Provide the (x, y) coordinate of the cell's center where the given text is located.  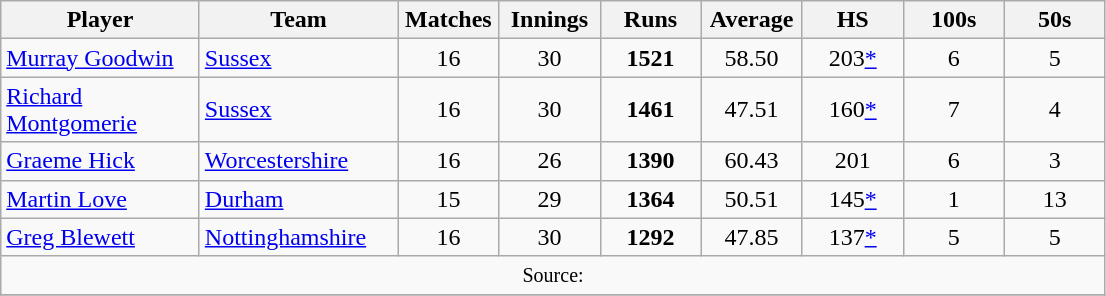
Graeme Hick (100, 161)
HS (852, 20)
1461 (650, 110)
26 (550, 161)
145* (852, 199)
58.50 (752, 58)
13 (1054, 199)
160* (852, 110)
Durham (298, 199)
Greg Blewett (100, 237)
47.51 (752, 110)
Player (100, 20)
Runs (650, 20)
Richard Montgomerie (100, 110)
201 (852, 161)
100s (954, 20)
Matches (448, 20)
Nottinghamshire (298, 237)
60.43 (752, 161)
Worcestershire (298, 161)
Martin Love (100, 199)
50s (1054, 20)
Source: (554, 275)
1521 (650, 58)
47.85 (752, 237)
15 (448, 199)
203* (852, 58)
7 (954, 110)
50.51 (752, 199)
29 (550, 199)
137* (852, 237)
Innings (550, 20)
1364 (650, 199)
1292 (650, 237)
4 (1054, 110)
3 (1054, 161)
1 (954, 199)
Murray Goodwin (100, 58)
Average (752, 20)
Team (298, 20)
1390 (650, 161)
